Pinpoint the cell where the given text exists, returning its [x, y] midpoint coordinate. 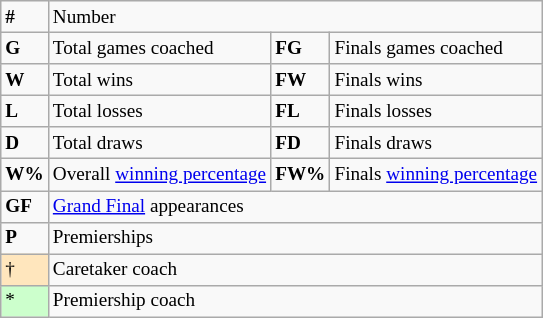
FG [300, 48]
G [25, 48]
W [25, 80]
GF [25, 206]
# [25, 17]
† [25, 270]
FD [300, 143]
Finals winning percentage [436, 175]
FW% [300, 175]
Total games coached [159, 48]
W% [25, 175]
Finals wins [436, 80]
Finals losses [436, 111]
Grand Final appearances [294, 206]
* [25, 301]
Finals draws [436, 143]
Caretaker coach [294, 270]
Total draws [159, 143]
Premierships [294, 238]
L [25, 111]
FW [300, 80]
D [25, 143]
FL [300, 111]
Overall winning percentage [159, 175]
Number [294, 17]
Total wins [159, 80]
Premiership coach [294, 301]
Finals games coached [436, 48]
P [25, 238]
Total losses [159, 111]
